Find where the given text appears and provide that cell's center as (x, y) coordinate. 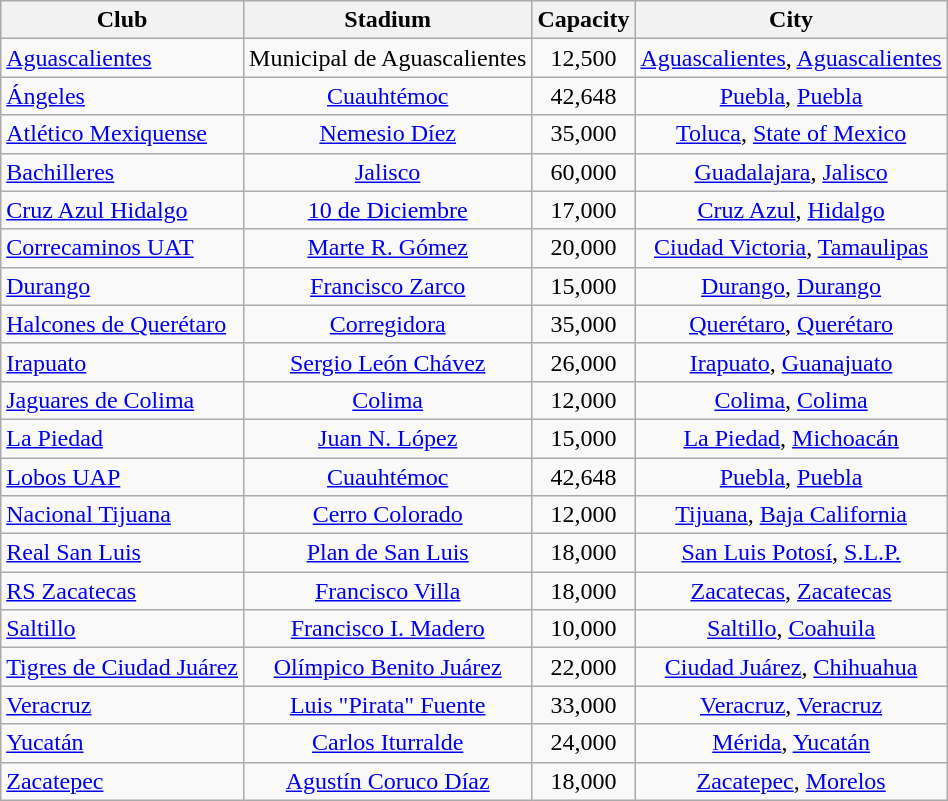
Francisco I. Madero (388, 629)
17,000 (584, 210)
Toluca, State of Mexico (791, 134)
Yucatán (122, 743)
Irapuato (122, 362)
Lobos UAP (122, 477)
Veracruz (122, 705)
Halcones de Querétaro (122, 324)
Querétaro, Querétaro (791, 324)
Stadium (388, 20)
Correcaminos UAT (122, 248)
Zacatecas, Zacatecas (791, 591)
Juan N. López (388, 438)
Tigres de Ciudad Juárez (122, 667)
20,000 (584, 248)
Zacatepec (122, 781)
Olímpico Benito Juárez (388, 667)
Irapuato, Guanajuato (791, 362)
10 de Diciembre (388, 210)
Club (122, 20)
Veracruz, Veracruz (791, 705)
Cruz Azul Hidalgo (122, 210)
Capacity (584, 20)
Jaguares de Colima (122, 400)
Bachilleres (122, 172)
Carlos Iturralde (388, 743)
Ciudad Victoria, Tamaulipas (791, 248)
Colima, Colima (791, 400)
Atlético Mexiquense (122, 134)
60,000 (584, 172)
Cruz Azul, Hidalgo (791, 210)
Ciudad Juárez, Chihuahua (791, 667)
City (791, 20)
La Piedad, Michoacán (791, 438)
Real San Luis (122, 553)
Agustín Coruco Díaz (388, 781)
Mérida, Yucatán (791, 743)
Durango (122, 286)
Colima (388, 400)
12,500 (584, 58)
Cerro Colorado (388, 515)
22,000 (584, 667)
Luis "Pirata" Fuente (388, 705)
Francisco Villa (388, 591)
24,000 (584, 743)
Francisco Zarco (388, 286)
Nacional Tijuana (122, 515)
Plan de San Luis (388, 553)
Aguascalientes (122, 58)
Guadalajara, Jalisco (791, 172)
Marte R. Gómez (388, 248)
Municipal de Aguascalientes (388, 58)
Zacatepec, Morelos (791, 781)
Jalisco (388, 172)
Durango, Durango (791, 286)
La Piedad (122, 438)
San Luis Potosí, S.L.P. (791, 553)
Ángeles (122, 96)
10,000 (584, 629)
Saltillo, Coahuila (791, 629)
RS Zacatecas (122, 591)
Saltillo (122, 629)
Tijuana, Baja California (791, 515)
33,000 (584, 705)
Sergio León Chávez (388, 362)
Aguascalientes, Aguascalientes (791, 58)
Nemesio Díez (388, 134)
Corregidora (388, 324)
26,000 (584, 362)
